Provide the (X, Y) coordinate of the cell's center where the given text is located.  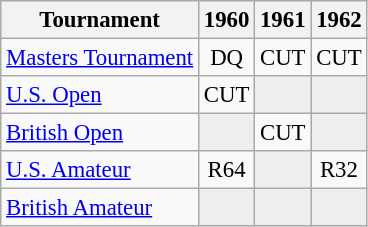
U.S. Amateur (100, 170)
Tournament (100, 20)
Masters Tournament (100, 58)
1961 (283, 20)
British Amateur (100, 208)
British Open (100, 133)
DQ (227, 58)
R64 (227, 170)
R32 (339, 170)
U.S. Open (100, 95)
1962 (339, 20)
1960 (227, 20)
